Find where the given text appears and provide that cell's center as [X, Y] coordinate. 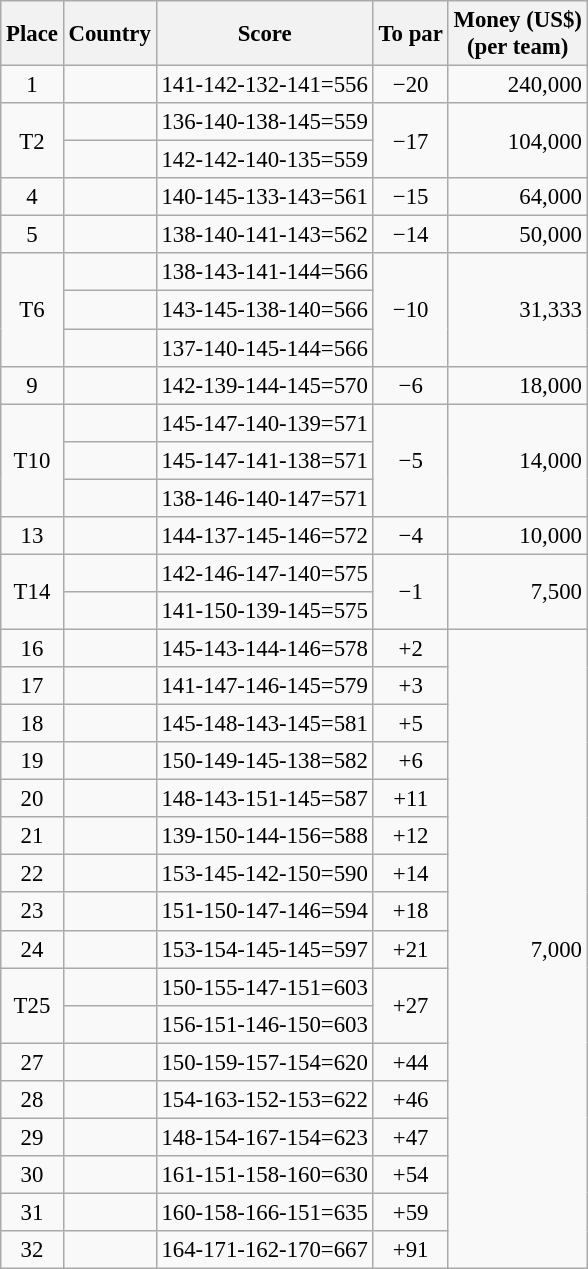
160-158-166-151=635 [264, 1212]
137-140-145-144=566 [264, 348]
138-143-141-144=566 [264, 273]
7,000 [518, 948]
145-143-144-146=578 [264, 648]
27 [32, 1062]
+12 [410, 836]
140-145-133-143=561 [264, 197]
T10 [32, 460]
+47 [410, 1137]
7,500 [518, 592]
Place [32, 34]
+2 [410, 648]
31,333 [518, 310]
T6 [32, 310]
148-143-151-145=587 [264, 799]
30 [32, 1175]
19 [32, 761]
−20 [410, 85]
141-142-132-141=556 [264, 85]
T14 [32, 592]
+54 [410, 1175]
21 [32, 836]
−10 [410, 310]
5 [32, 235]
64,000 [518, 197]
+27 [410, 1006]
145-147-141-138=571 [264, 460]
+5 [410, 724]
T25 [32, 1006]
138-140-141-143=562 [264, 235]
164-171-162-170=667 [264, 1250]
145-148-143-145=581 [264, 724]
+14 [410, 874]
136-140-138-145=559 [264, 122]
141-147-146-145=579 [264, 686]
150-155-147-151=603 [264, 987]
240,000 [518, 85]
145-147-140-139=571 [264, 423]
32 [32, 1250]
+59 [410, 1212]
+46 [410, 1100]
23 [32, 912]
+21 [410, 949]
−17 [410, 140]
16 [32, 648]
161-151-158-160=630 [264, 1175]
+18 [410, 912]
22 [32, 874]
−1 [410, 592]
T2 [32, 140]
−4 [410, 536]
142-139-144-145=570 [264, 385]
Country [110, 34]
156-151-146-150=603 [264, 1024]
10,000 [518, 536]
To par [410, 34]
4 [32, 197]
153-145-142-150=590 [264, 874]
17 [32, 686]
143-145-138-140=566 [264, 310]
Score [264, 34]
14,000 [518, 460]
154-163-152-153=622 [264, 1100]
18 [32, 724]
150-159-157-154=620 [264, 1062]
144-137-145-146=572 [264, 536]
−5 [410, 460]
153-154-145-145=597 [264, 949]
104,000 [518, 140]
151-150-147-146=594 [264, 912]
−6 [410, 385]
150-149-145-138=582 [264, 761]
+6 [410, 761]
+91 [410, 1250]
142-142-140-135=559 [264, 160]
29 [32, 1137]
139-150-144-156=588 [264, 836]
31 [32, 1212]
28 [32, 1100]
Money (US$)(per team) [518, 34]
9 [32, 385]
142-146-147-140=575 [264, 573]
+44 [410, 1062]
+3 [410, 686]
20 [32, 799]
+11 [410, 799]
50,000 [518, 235]
−14 [410, 235]
18,000 [518, 385]
−15 [410, 197]
141-150-139-145=575 [264, 611]
1 [32, 85]
13 [32, 536]
138-146-140-147=571 [264, 498]
148-154-167-154=623 [264, 1137]
24 [32, 949]
